Pinpoint the cell where the given text exists, returning its [x, y] midpoint coordinate. 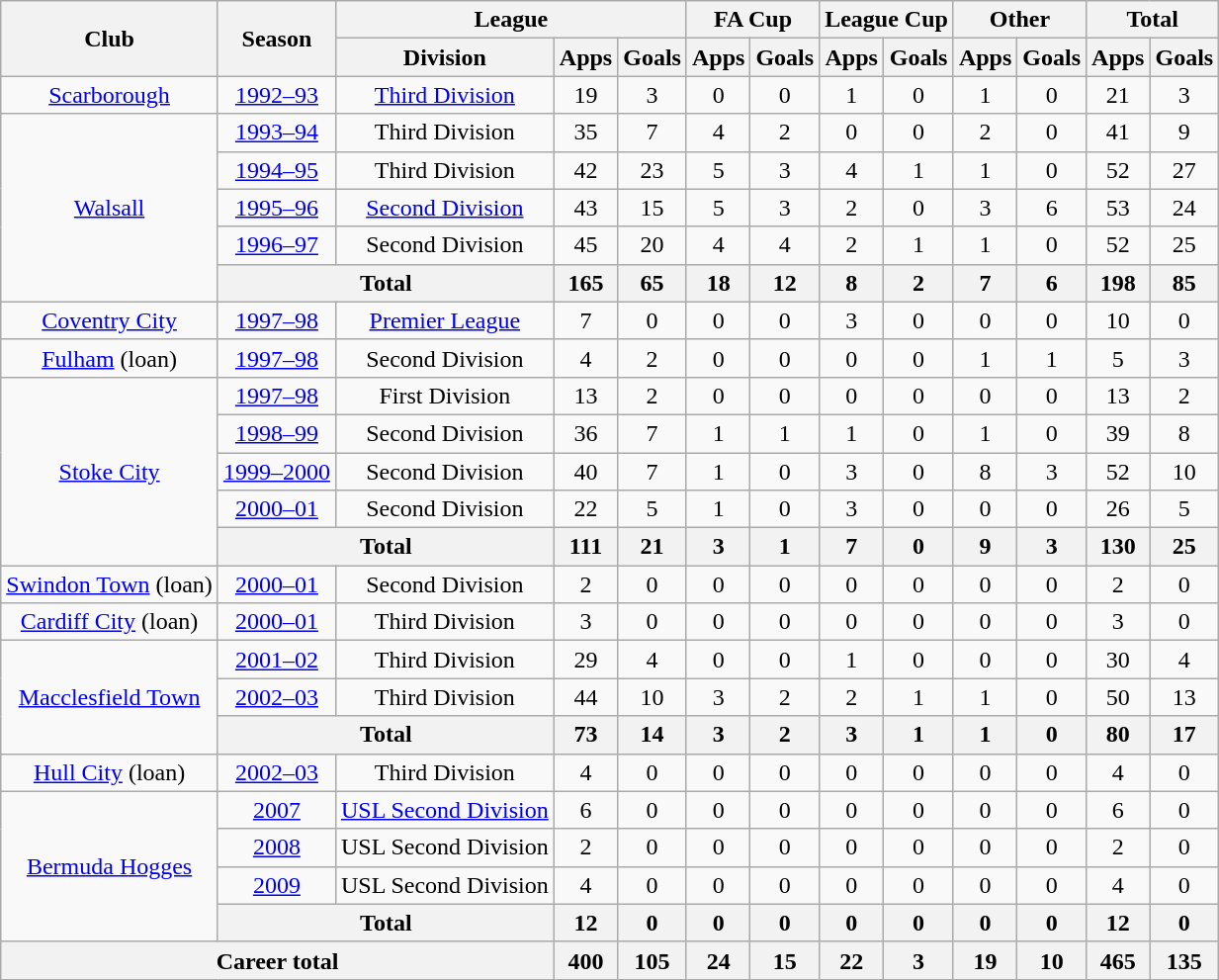
198 [1118, 283]
20 [653, 245]
44 [585, 697]
42 [585, 170]
1996–97 [277, 245]
FA Cup [752, 20]
29 [585, 660]
135 [1184, 960]
80 [1118, 735]
Cardiff City (loan) [110, 622]
Macclesfield Town [110, 697]
35 [585, 133]
85 [1184, 283]
111 [585, 547]
165 [585, 283]
League [510, 20]
Premier League [445, 320]
41 [1118, 133]
2008 [277, 847]
1998–99 [277, 433]
30 [1118, 660]
26 [1118, 509]
2009 [277, 885]
400 [585, 960]
45 [585, 245]
Stoke City [110, 471]
Other [1019, 20]
1992–93 [277, 95]
Coventry City [110, 320]
465 [1118, 960]
Walsall [110, 208]
1995–96 [277, 208]
League Cup [887, 20]
65 [653, 283]
36 [585, 433]
Swindon Town (loan) [110, 584]
Fulham (loan) [110, 358]
17 [1184, 735]
14 [653, 735]
Season [277, 39]
105 [653, 960]
Club [110, 39]
Bermuda Hogges [110, 866]
1999–2000 [277, 472]
39 [1118, 433]
Career total [278, 960]
Division [445, 57]
53 [1118, 208]
40 [585, 472]
Scarborough [110, 95]
130 [1118, 547]
27 [1184, 170]
Hull City (loan) [110, 772]
2001–02 [277, 660]
18 [718, 283]
1993–94 [277, 133]
50 [1118, 697]
2007 [277, 810]
43 [585, 208]
23 [653, 170]
1994–95 [277, 170]
73 [585, 735]
First Division [445, 396]
